For the text-containing cell, return its midpoint in (X, Y) coordinate format. 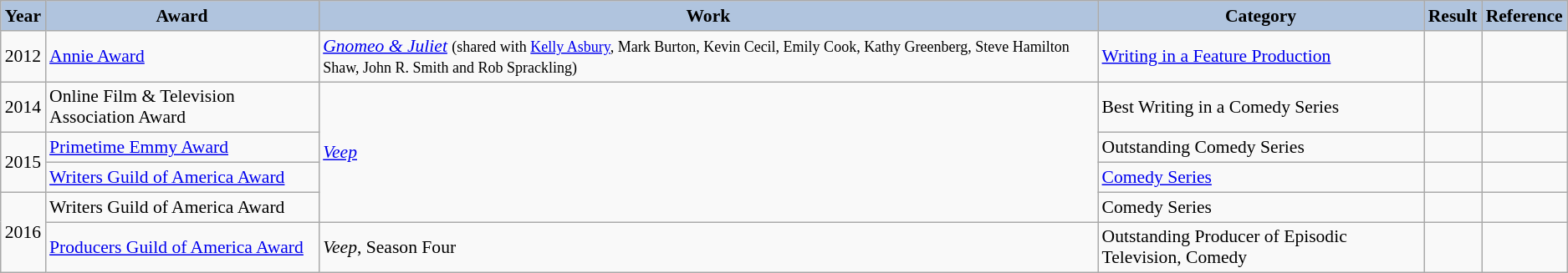
Annie Award (182, 57)
Writing in a Feature Production (1261, 57)
2015 (23, 162)
2014 (23, 107)
Work (707, 16)
2016 (23, 232)
Online Film & Television Association Award (182, 107)
2012 (23, 57)
Outstanding Comedy Series (1261, 148)
Result (1453, 16)
Reference (1525, 16)
Producers Guild of America Award (182, 247)
Veep (707, 152)
Primetime Emmy Award (182, 148)
Award (182, 16)
Best Writing in a Comedy Series (1261, 107)
Outstanding Producer of Episodic Television, Comedy (1261, 247)
Category (1261, 16)
Year (23, 16)
Veep, Season Four (707, 247)
